Find where the given text appears and provide that cell's center as [X, Y] coordinate. 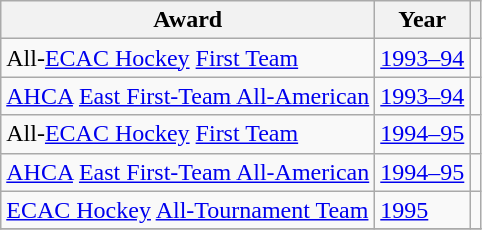
Year [422, 20]
Award [188, 20]
1995 [422, 210]
ECAC Hockey All-Tournament Team [188, 210]
